Output the (x, y) coordinate of the center of the cell containing the given text.  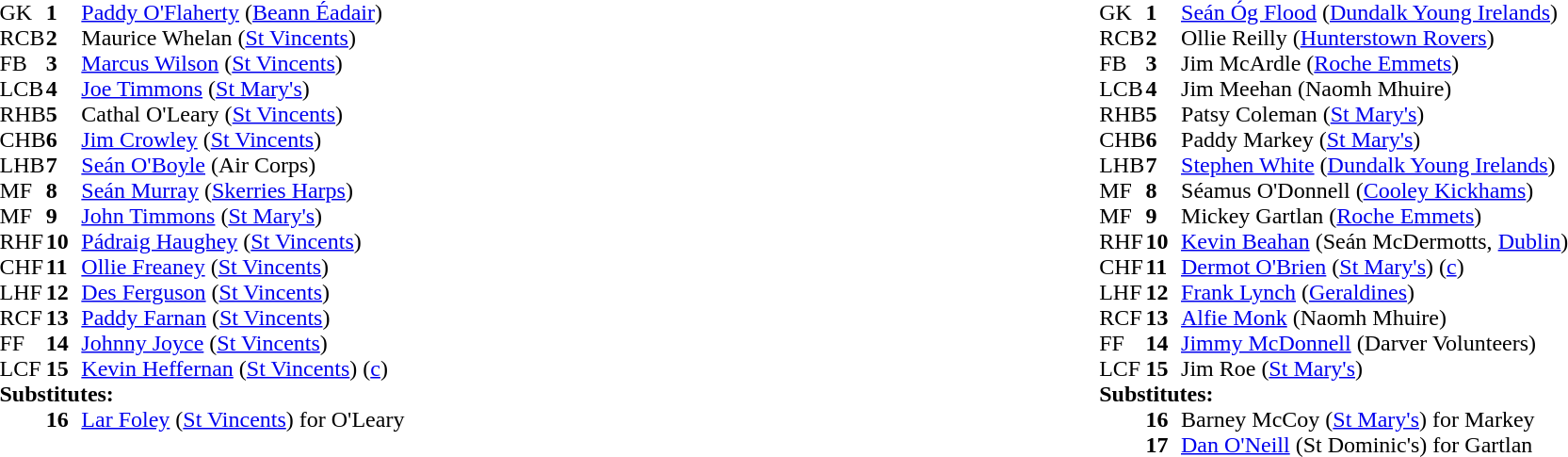
Paddy Farnan (St Vincents) (243, 318)
Pádraig Haughey (St Vincents) (243, 241)
John Timmons (St Mary's) (243, 217)
Mickey Gartlan (Roche Emmets) (1375, 217)
Jim Roe (St Mary's) (1375, 369)
Seán O'Boyle (Air Corps) (243, 166)
Stephen White (Dundalk Young Irelands) (1375, 166)
Barney McCoy (St Mary's) for Markey (1375, 420)
Maurice Whelan (St Vincents) (243, 38)
Ollie Reilly (Hunterstown Rovers) (1375, 38)
Kevin Beahan (Seán McDermotts, Dublin) (1375, 241)
Johnny Joyce (St Vincents) (243, 343)
Seán Murray (Skerries Harps) (243, 190)
Dan O'Neill (St Dominic's) for Gartlan (1375, 445)
Paddy O'Flaherty (Beann Éadair) (243, 13)
Patsy Coleman (St Mary's) (1375, 115)
17 (1164, 445)
Des Ferguson (St Vincents) (243, 292)
Marcus Wilson (St Vincents) (243, 64)
Lar Foley (St Vincents) for O'Leary (243, 420)
Séamus O'Donnell (Cooley Kickhams) (1375, 190)
Jim McArdle (Roche Emmets) (1375, 64)
Joe Timmons (St Mary's) (243, 89)
Ollie Freaney (St Vincents) (243, 268)
Jim Meehan (Naomh Mhuire) (1375, 89)
Cathal O'Leary (St Vincents) (243, 115)
Dermot O'Brien (St Mary's) (c) (1375, 268)
Jim Crowley (St Vincents) (243, 139)
Seán Óg Flood (Dundalk Young Irelands) (1375, 13)
Paddy Markey (St Mary's) (1375, 139)
Kevin Heffernan (St Vincents) (c) (243, 369)
Jimmy McDonnell (Darver Volunteers) (1375, 343)
Frank Lynch (Geraldines) (1375, 292)
Alfie Monk (Naomh Mhuire) (1375, 318)
